Provide the [X, Y] coordinate of the cell's center where the given text is located.  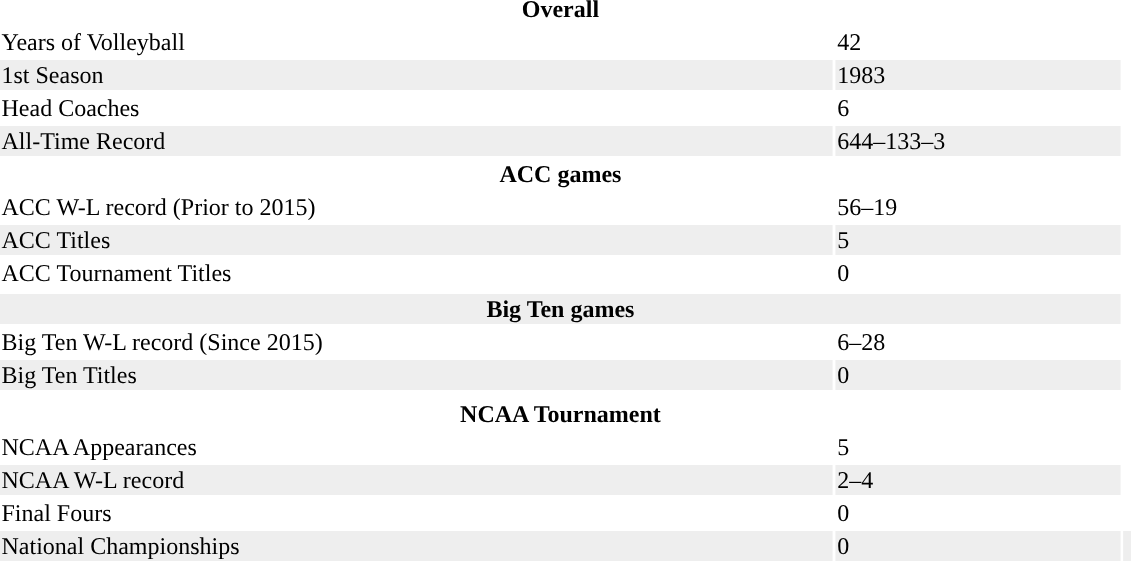
Final Fours [416, 513]
42 [978, 42]
Big Ten Titles [416, 375]
1983 [978, 75]
Head Coaches [416, 108]
Big Ten W-L record (Since 2015) [416, 342]
NCAA Appearances [416, 447]
NCAA W-L record [416, 480]
Big Ten games [560, 309]
644–133–3 [978, 141]
6 [978, 108]
Years of Volleyball [416, 42]
6–28 [978, 342]
56–19 [978, 207]
ACC games [560, 174]
NCAA Tournament [560, 414]
National Championships [416, 546]
All-Time Record [416, 141]
1st Season [416, 75]
ACC Titles [416, 240]
ACC W-L record (Prior to 2015) [416, 207]
ACC Tournament Titles [416, 273]
2–4 [978, 480]
